Locate the cell with the specified text and output its [x, y] center coordinate. 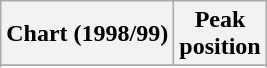
Peakposition [220, 34]
Chart (1998/99) [88, 34]
